Output the [x, y] coordinate of the center of the cell containing the given text.  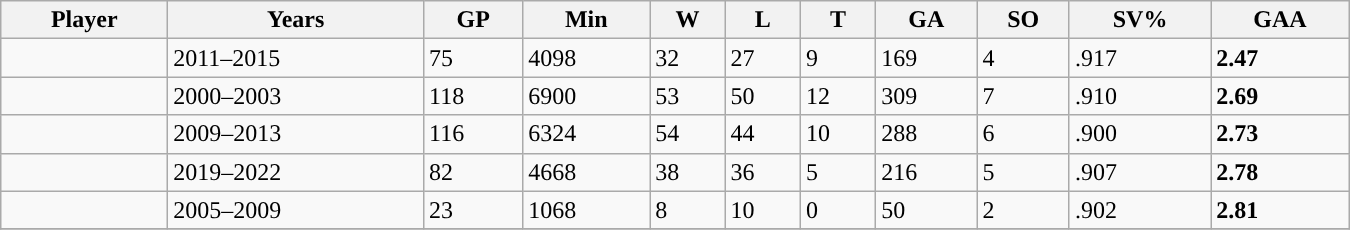
309 [926, 96]
12 [838, 96]
.917 [1140, 58]
1068 [586, 210]
6 [1024, 134]
SV% [1140, 20]
0 [838, 210]
36 [762, 172]
2.73 [1280, 134]
44 [762, 134]
4 [1024, 58]
2.69 [1280, 96]
GA [926, 20]
116 [474, 134]
118 [474, 96]
GP [474, 20]
169 [926, 58]
2005–2009 [296, 210]
7 [1024, 96]
32 [688, 58]
4668 [586, 172]
75 [474, 58]
GAA [1280, 20]
2.47 [1280, 58]
6324 [586, 134]
.900 [1140, 134]
L [762, 20]
2 [1024, 210]
8 [688, 210]
27 [762, 58]
W [688, 20]
4098 [586, 58]
SO [1024, 20]
T [838, 20]
2011–2015 [296, 58]
216 [926, 172]
.902 [1140, 210]
38 [688, 172]
53 [688, 96]
Player [84, 20]
2.78 [1280, 172]
.910 [1140, 96]
2009–2013 [296, 134]
54 [688, 134]
2019–2022 [296, 172]
Years [296, 20]
2000–2003 [296, 96]
9 [838, 58]
Min [586, 20]
2.81 [1280, 210]
288 [926, 134]
82 [474, 172]
6900 [586, 96]
.907 [1140, 172]
23 [474, 210]
